Pinpoint the cell where the given text exists, returning its (x, y) midpoint coordinate. 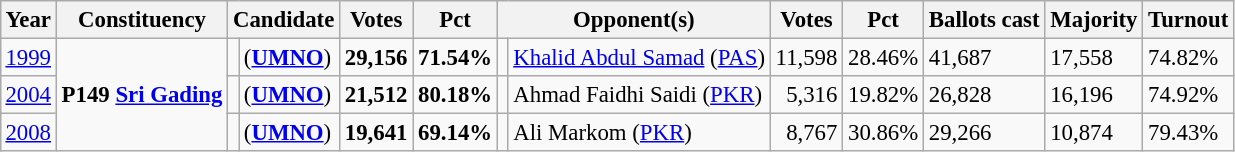
Year (28, 20)
41,687 (984, 57)
P149 Sri Gading (142, 94)
Ali Markom (PKR) (639, 133)
30.86% (884, 133)
17,558 (1094, 57)
28.46% (884, 57)
19,641 (376, 133)
Opponent(s) (634, 20)
19.82% (884, 95)
79.43% (1188, 133)
Constituency (142, 20)
Ballots cast (984, 20)
26,828 (984, 95)
11,598 (806, 57)
Ahmad Faidhi Saidi (PKR) (639, 95)
5,316 (806, 95)
16,196 (1094, 95)
Khalid Abdul Samad (PAS) (639, 57)
1999 (28, 57)
29,156 (376, 57)
21,512 (376, 95)
69.14% (456, 133)
71.54% (456, 57)
Turnout (1188, 20)
8,767 (806, 133)
74.82% (1188, 57)
10,874 (1094, 133)
29,266 (984, 133)
2008 (28, 133)
2004 (28, 95)
74.92% (1188, 95)
80.18% (456, 95)
Candidate (284, 20)
Majority (1094, 20)
